Determine the [x, y] coordinate at the center of the cell enclosing the given text.  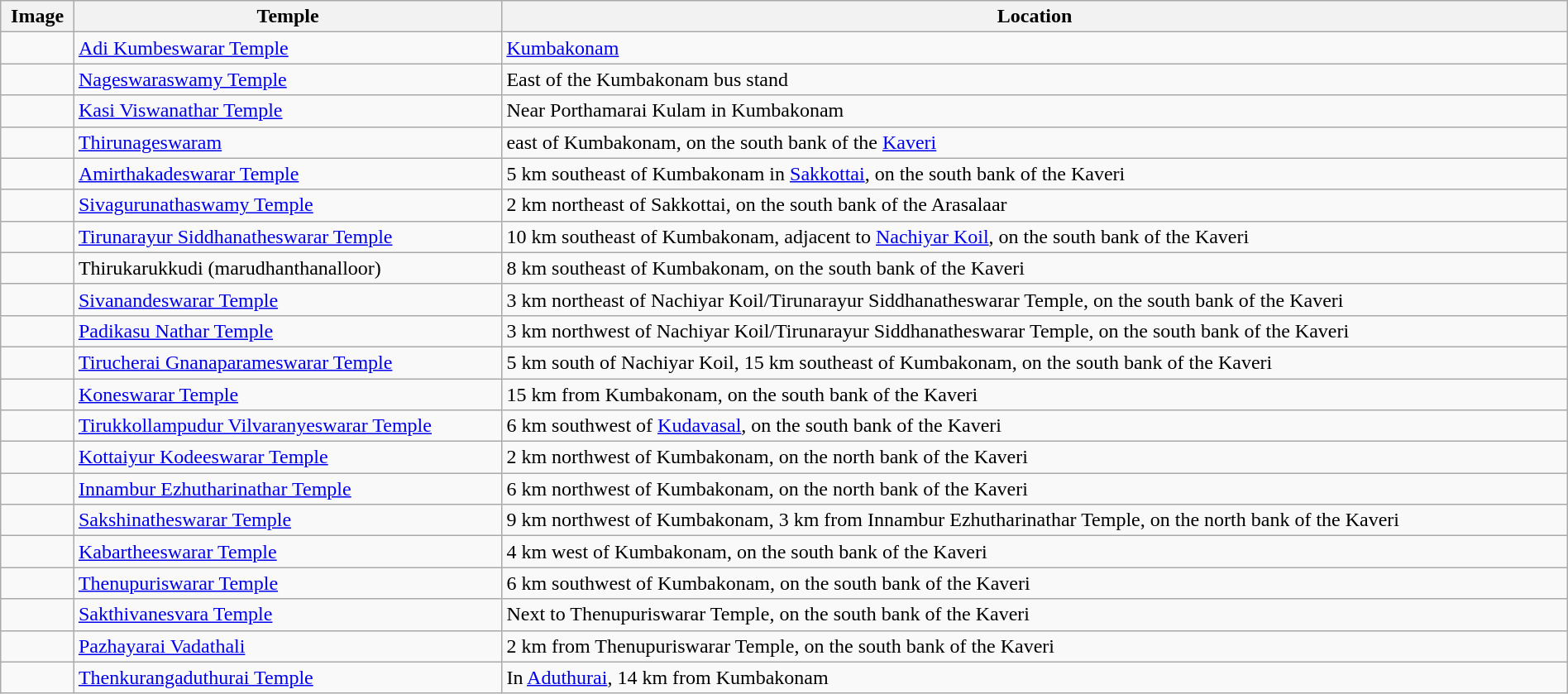
Adi Kumbeswarar Temple [288, 48]
4 km west of Kumbakonam, on the south bank of the Kaveri [1035, 552]
east of Kumbakonam, on the south bank of the Kaveri [1035, 142]
9 km northwest of Kumbakonam, 3 km from Innambur Ezhutharinathar Temple, on the north bank of the Kaveri [1035, 520]
Innambur Ezhutharinathar Temple [288, 489]
15 km from Kumbakonam, on the south bank of the Kaveri [1035, 395]
Sivagurunathaswamy Temple [288, 205]
5 km southeast of Kumbakonam in Sakkottai, on the south bank of the Kaveri [1035, 174]
Next to Thenupuriswarar Temple, on the south bank of the Kaveri [1035, 615]
3 km northwest of Nachiyar Koil/Tirunarayur Siddhanatheswarar Temple, on the south bank of the Kaveri [1035, 331]
10 km southeast of Kumbakonam, adjacent to Nachiyar Koil, on the south bank of the Kaveri [1035, 237]
Temple [288, 17]
6 km southwest of Kudavasal, on the south bank of the Kaveri [1035, 426]
Location [1035, 17]
Koneswarar Temple [288, 395]
6 km northwest of Kumbakonam, on the north bank of the Kaveri [1035, 489]
Near Porthamarai Kulam in Kumbakonam [1035, 111]
Sakthivanesvara Temple [288, 615]
Kasi Viswanathar Temple [288, 111]
2 km northwest of Kumbakonam, on the north bank of the Kaveri [1035, 457]
Thirukarukkudi (marudhanthanalloor) [288, 268]
Padikasu Nathar Temple [288, 331]
2 km northeast of Sakkottai, on the south bank of the Arasalaar [1035, 205]
2 km from Thenupuriswarar Temple, on the south bank of the Kaveri [1035, 646]
Sivanandeswarar Temple [288, 299]
Kabartheeswarar Temple [288, 552]
Thenupuriswarar Temple [288, 583]
5 km south of Nachiyar Koil, 15 km southeast of Kumbakonam, on the south bank of the Kaveri [1035, 362]
In Aduthurai, 14 km from Kumbakonam [1035, 677]
Nageswaraswamy Temple [288, 79]
Amirthakadeswarar Temple [288, 174]
Thirunageswaram [288, 142]
Thenkurangaduthurai Temple [288, 677]
3 km northeast of Nachiyar Koil/Tirunarayur Siddhanatheswarar Temple, on the south bank of the Kaveri [1035, 299]
Tirucherai Gnanaparameswarar Temple [288, 362]
Kumbakonam [1035, 48]
Image [38, 17]
Tirunarayur Siddhanatheswarar Temple [288, 237]
8 km southeast of Kumbakonam, on the south bank of the Kaveri [1035, 268]
Kottaiyur Kodeeswarar Temple [288, 457]
Tirukkollampudur Vilvaranyeswarar Temple [288, 426]
6 km southwest of Kumbakonam, on the south bank of the Kaveri [1035, 583]
Pazhayarai Vadathali [288, 646]
East of the Kumbakonam bus stand [1035, 79]
Sakshinatheswarar Temple [288, 520]
